Extract the (x, y) coordinate from the center of the cell holding the provided text.  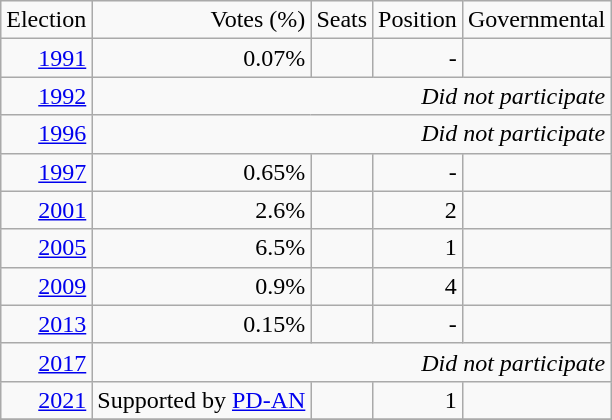
0.07% (202, 58)
2001 (46, 210)
1997 (46, 172)
2021 (46, 400)
2013 (46, 324)
2.6% (202, 210)
0.65% (202, 172)
Votes (%) (202, 20)
2 (418, 210)
2005 (46, 248)
Governmental (536, 20)
1996 (46, 134)
0.15% (202, 324)
Election (46, 20)
4 (418, 286)
2009 (46, 286)
1991 (46, 58)
1992 (46, 96)
Seats (342, 20)
6.5% (202, 248)
2017 (46, 362)
Supported by PD-AN (202, 400)
Position (418, 20)
0.9% (202, 286)
